Capture the cell that displays the provided text and extract its (x, y) central coordinate. 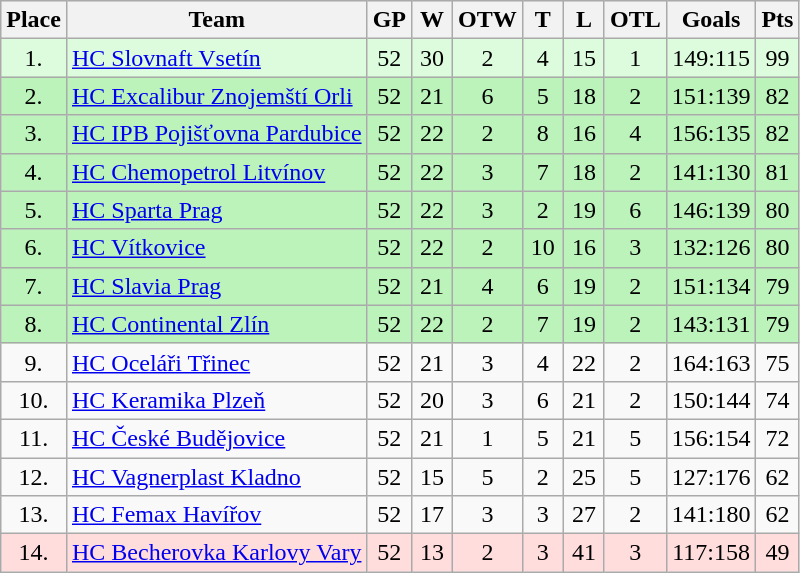
L (584, 20)
3. (34, 134)
11. (34, 438)
9. (34, 362)
81 (778, 172)
HC Sparta Prag (216, 210)
151:134 (711, 286)
17 (432, 515)
156:135 (711, 134)
T (542, 20)
8 (542, 134)
143:131 (711, 324)
149:115 (711, 58)
150:144 (711, 400)
HC České Budějovice (216, 438)
41 (584, 553)
HC Chemopetrol Litvínov (216, 172)
13. (34, 515)
25 (584, 477)
127:176 (711, 477)
4. (34, 172)
7. (34, 286)
14. (34, 553)
HC Slovnaft Vsetín (216, 58)
6. (34, 248)
8. (34, 324)
13 (432, 553)
10 (542, 248)
HC IPB Pojišťovna Pardubice (216, 134)
HC Vagnerplast Kladno (216, 477)
30 (432, 58)
HC Excalibur Znojemští Orli (216, 96)
27 (584, 515)
74 (778, 400)
OTL (635, 20)
164:163 (711, 362)
5. (34, 210)
2. (34, 96)
20 (432, 400)
HC Continental Zlín (216, 324)
72 (778, 438)
151:139 (711, 96)
HC Femax Havířov (216, 515)
75 (778, 362)
117:158 (711, 553)
141:130 (711, 172)
HC Oceláři Třinec (216, 362)
156:154 (711, 438)
HC Slavia Prag (216, 286)
132:126 (711, 248)
HC Keramika Plzeň (216, 400)
Place (34, 20)
OTW (488, 20)
W (432, 20)
146:139 (711, 210)
99 (778, 58)
HC Vítkovice (216, 248)
Goals (711, 20)
1. (34, 58)
141:180 (711, 515)
49 (778, 553)
Pts (778, 20)
HC Becherovka Karlovy Vary (216, 553)
12. (34, 477)
10. (34, 400)
GP (389, 20)
Team (216, 20)
